Locate the cell with the specified text and output its [X, Y] center coordinate. 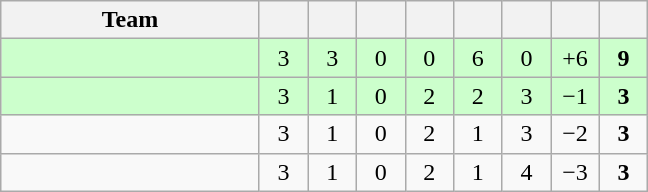
−2 [576, 134]
4 [526, 172]
9 [624, 58]
+6 [576, 58]
−3 [576, 172]
6 [478, 58]
−1 [576, 96]
Team [130, 20]
